From the cell containing the given text, extract its center point as [x, y] coordinate. 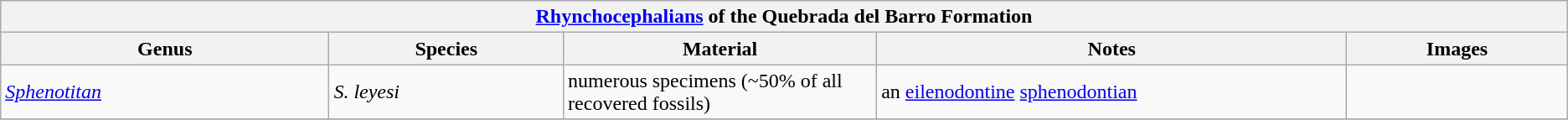
S. leyesi [446, 92]
Species [446, 49]
Material [720, 49]
Images [1457, 49]
Notes [1112, 49]
Rhynchocephalians of the Quebrada del Barro Formation [784, 17]
numerous specimens (~50% of all recovered fossils) [720, 92]
Genus [165, 49]
Sphenotitan [165, 92]
an eilenodontine sphenodontian [1112, 92]
